Search for the cell housing the specified text and yield its [x, y] center coordinate. 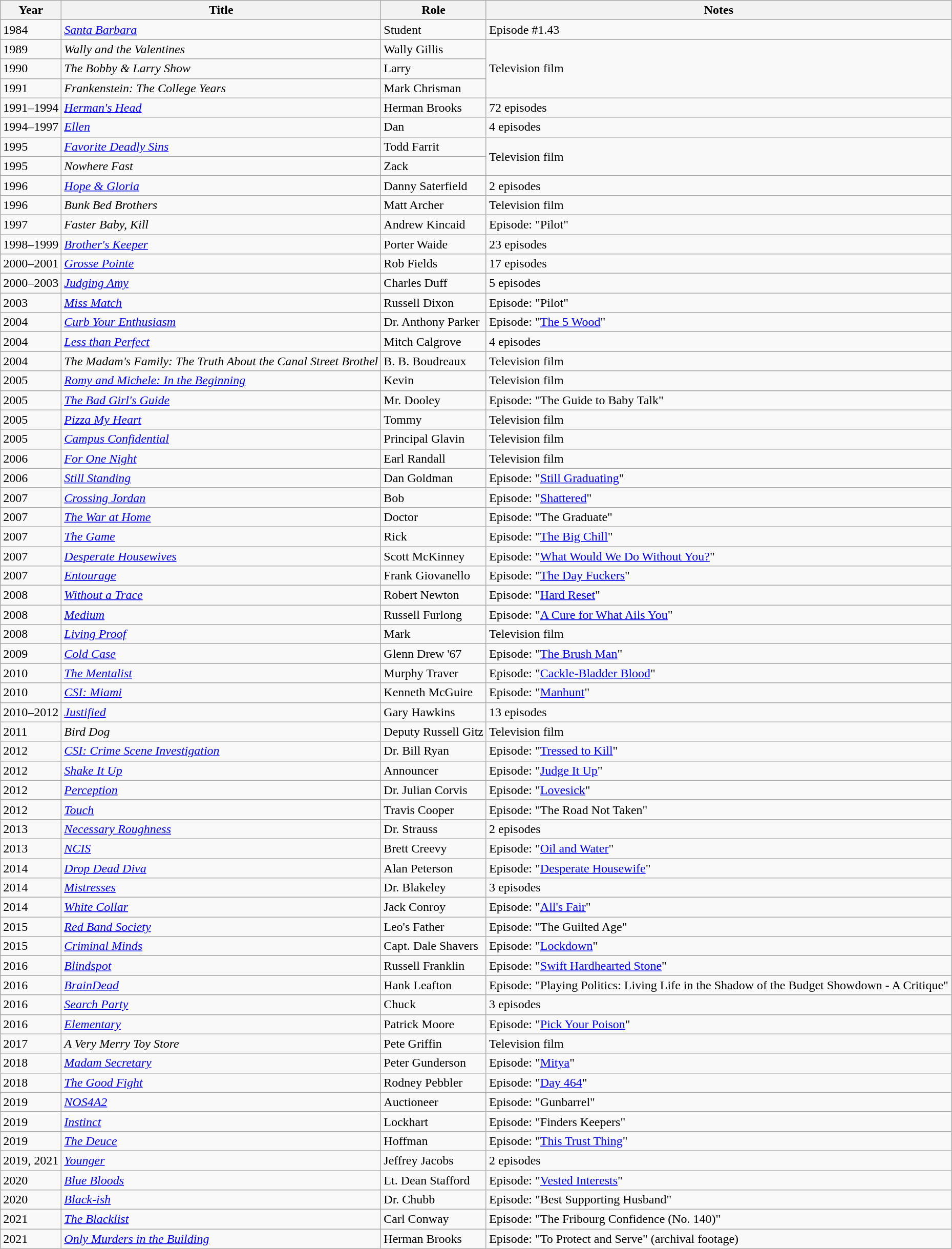
Patrick Moore [434, 1024]
Dr. Strauss [434, 829]
The Good Fight [221, 1083]
Jeffrey Jacobs [434, 1160]
Charles Duff [434, 283]
Drop Dead Diva [221, 868]
Bunk Bed Brothers [221, 205]
2000–2003 [31, 283]
2003 [31, 303]
Episode: "The Fribourg Confidence (No. 140)" [718, 1219]
Capt. Dale Shavers [434, 946]
Justified [221, 712]
Pete Griffin [434, 1044]
Episode: "Oil and Water" [718, 848]
Episode: "To Protect and Serve" (archival footage) [718, 1239]
Episode: "Manhunt" [718, 693]
Episode: "Best Supporting Husband" [718, 1200]
Episode: "Desperate Housewife" [718, 868]
Episode: "Hard Reset" [718, 595]
Dr. Bill Ryan [434, 751]
NCIS [221, 848]
Episode: "Vested Interests" [718, 1180]
1989 [31, 49]
Episode: "The Big Chill" [718, 536]
1984 [31, 30]
Touch [221, 809]
Porter Waide [434, 244]
Episode: "The Road Not Taken" [718, 809]
Rodney Pebbler [434, 1083]
Frankenstein: The College Years [221, 88]
Alan Peterson [434, 868]
Santa Barbara [221, 30]
Romy and Michele: In the Beginning [221, 381]
2000–2001 [31, 264]
Mitch Calgrove [434, 342]
Lockhart [434, 1121]
Younger [221, 1160]
Rob Fields [434, 264]
Larry [434, 69]
Only Murders in the Building [221, 1239]
Favorite Deadly Sins [221, 147]
Herman's Head [221, 108]
1991–1994 [31, 108]
Role [434, 10]
CSI: Miami [221, 693]
Carl Conway [434, 1219]
5 episodes [718, 283]
Ellen [221, 127]
Episode: "Lockdown" [718, 946]
Episode: "Shattered" [718, 497]
CSI: Crime Scene Investigation [221, 751]
For One Night [221, 459]
Lt. Dean Stafford [434, 1180]
Frank Giovanello [434, 576]
Wally and the Valentines [221, 49]
Medium [221, 615]
Episode: "The Brush Man" [718, 654]
Russell Dixon [434, 303]
Chuck [434, 1005]
Episode: "Cackle-Bladder Blood" [718, 673]
Dan [434, 127]
23 episodes [718, 244]
Zack [434, 166]
Blue Bloods [221, 1180]
Bob [434, 497]
Cold Case [221, 654]
Miss Match [221, 303]
1994–1997 [31, 127]
Title [221, 10]
Dr. Blakeley [434, 888]
A Very Merry Toy Store [221, 1044]
Deputy Russell Gitz [434, 732]
Leo's Father [434, 927]
Wally Gillis [434, 49]
Episode: "The Graduate" [718, 517]
Doctor [434, 517]
The Blacklist [221, 1219]
Dr. Chubb [434, 1200]
The Mentalist [221, 673]
Episode: "This Trust Thing" [718, 1141]
Jack Conroy [434, 907]
Episode: "The Guilted Age" [718, 927]
Red Band Society [221, 927]
Necessary Roughness [221, 829]
Without a Trace [221, 595]
Episode: "A Cure for What Ails You" [718, 615]
72 episodes [718, 108]
Episode: "Pick Your Poison" [718, 1024]
Black-ish [221, 1200]
Pizza My Heart [221, 420]
Russell Furlong [434, 615]
Elementary [221, 1024]
NOS4A2 [221, 1102]
Brett Creevy [434, 848]
Less than Perfect [221, 342]
White Collar [221, 907]
Principal Glavin [434, 439]
Episode: "Still Graduating" [718, 478]
Bird Dog [221, 732]
Episode: "Judge It Up" [718, 771]
Brother's Keeper [221, 244]
The Madam's Family: The Truth About the Canal Street Brothel [221, 361]
Dr. Julian Corvis [434, 790]
2017 [31, 1044]
Episode: "The 5 Wood" [718, 322]
Perception [221, 790]
Episode: "Swift Hardhearted Stone" [718, 966]
Rick [434, 536]
2019, 2021 [31, 1160]
Campus Confidential [221, 439]
Auctioneer [434, 1102]
13 episodes [718, 712]
Episode: "What Would We Do Without You?" [718, 556]
Andrew Kincaid [434, 224]
Todd Farrit [434, 147]
Madam Secretary [221, 1063]
1991 [31, 88]
Crossing Jordan [221, 497]
Earl Randall [434, 459]
Robert Newton [434, 595]
Grosse Pointe [221, 264]
Criminal Minds [221, 946]
Episode: "Tressed to Kill" [718, 751]
Nowhere Fast [221, 166]
Hope & Gloria [221, 185]
Announcer [434, 771]
2011 [31, 732]
Judging Amy [221, 283]
Kevin [434, 381]
Travis Cooper [434, 809]
Glenn Drew '67 [434, 654]
The War at Home [221, 517]
Episode #1.43 [718, 30]
Kenneth McGuire [434, 693]
Episode: "Finders Keepers" [718, 1121]
Gary Hawkins [434, 712]
Notes [718, 10]
Shake It Up [221, 771]
Entourage [221, 576]
Mark Chrisman [434, 88]
Search Party [221, 1005]
Peter Gunderson [434, 1063]
1990 [31, 69]
Episode: "Day 464" [718, 1083]
Episode: "The Guide to Baby Talk" [718, 400]
Episode: "All's Fair" [718, 907]
1998–1999 [31, 244]
Episode: "Playing Politics: Living Life in the Shadow of the Budget Showdown - A Critique" [718, 985]
B. B. Boudreaux [434, 361]
Episode: "Lovesick" [718, 790]
Curb Your Enthusiasm [221, 322]
Blindspot [221, 966]
Mistresses [221, 888]
Desperate Housewives [221, 556]
Still Standing [221, 478]
Matt Archer [434, 205]
The Bad Girl's Guide [221, 400]
Student [434, 30]
Living Proof [221, 634]
2009 [31, 654]
Faster Baby, Kill [221, 224]
Dan Goldman [434, 478]
Episode: "Mitya" [718, 1063]
1997 [31, 224]
17 episodes [718, 264]
Murphy Traver [434, 673]
Mark [434, 634]
Hoffman [434, 1141]
Mr. Dooley [434, 400]
Episode: "Gunbarrel" [718, 1102]
Episode: "The Day Fuckers" [718, 576]
Hank Leafton [434, 985]
Instinct [221, 1121]
Tommy [434, 420]
The Game [221, 536]
Scott McKinney [434, 556]
BrainDead [221, 985]
The Deuce [221, 1141]
Dr. Anthony Parker [434, 322]
2010–2012 [31, 712]
Danny Saterfield [434, 185]
Russell Franklin [434, 966]
The Bobby & Larry Show [221, 69]
Year [31, 10]
